Detect which cell encompasses the target text, then output its (X, Y) center coordinate. 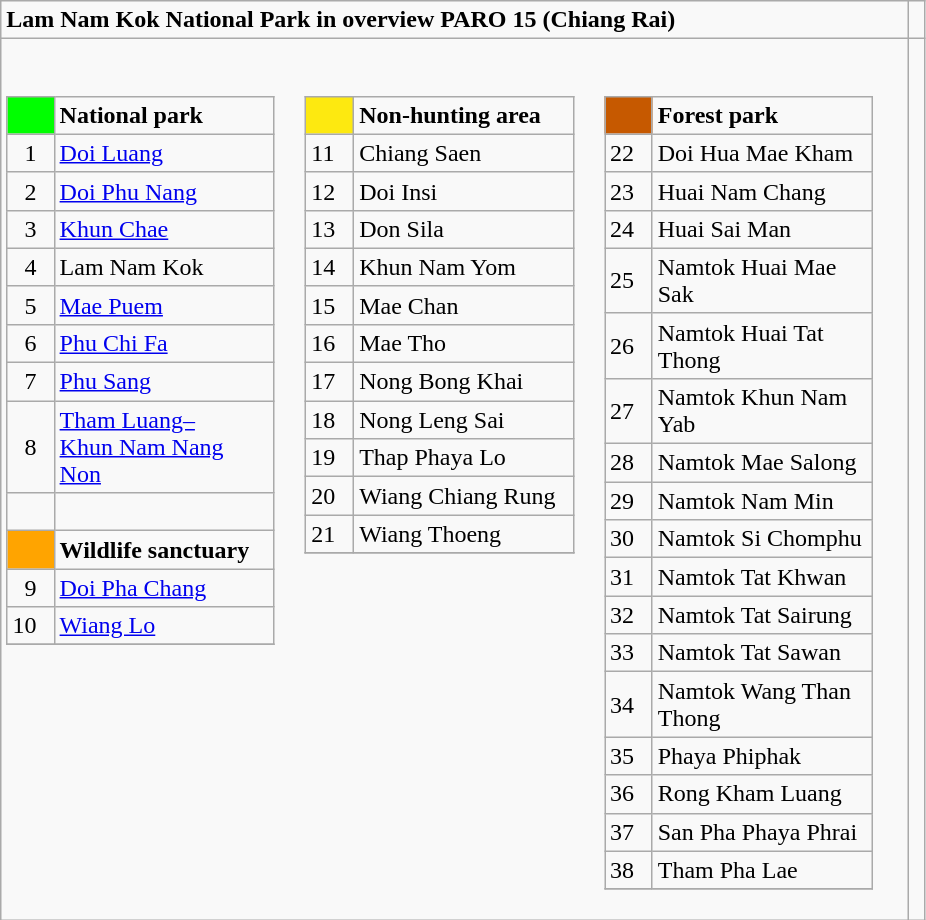
11 (330, 153)
Nong Bong Khai (464, 382)
Namtok Tat Khwan (762, 577)
Doi Hua Mae Kham (762, 153)
28 (629, 463)
17 (330, 382)
1 (30, 153)
Phaya Phiphak (762, 756)
Phu Chi Fa (164, 343)
27 (629, 410)
9 (30, 588)
23 (629, 191)
Wiang Chiang Rung (464, 496)
Wiang Lo (164, 626)
Huai Sai Man (762, 229)
36 (629, 794)
Khun Nam Yom (464, 267)
21 (330, 534)
Doi Luang (164, 153)
Tham Pha Lae (762, 870)
37 (629, 832)
Chiang Saen (464, 153)
38 (629, 870)
Namtok Si Chomphu (762, 539)
3 (30, 229)
Doi Pha Chang (164, 588)
4 (30, 267)
7 (30, 382)
Namtok Huai Tat Thong (762, 346)
16 (330, 343)
Non-hunting area (464, 115)
35 (629, 756)
18 (330, 420)
10 (30, 626)
San Pha Phaya Phrai (762, 832)
33 (629, 653)
12 (330, 191)
Forest park (762, 115)
Namtok Tat Sairung (762, 615)
National park (164, 115)
14 (330, 267)
19 (330, 458)
Doi Phu Nang (164, 191)
5 (30, 305)
29 (629, 501)
Nong Leng Sai (464, 420)
Namtok Khun Nam Yab (762, 410)
Doi Insi (464, 191)
26 (629, 346)
Mae Puem (164, 305)
Namtok Huai Mae Sak (762, 280)
22 (629, 153)
31 (629, 577)
Rong Kham Luang (762, 794)
15 (330, 305)
Tham Luang–Khun Nam Nang Non (164, 447)
Lam Nam Kok National Park in overview PARO 15 (Chiang Rai) (454, 20)
Mae Tho (464, 343)
Namtok Mae Salong (762, 463)
2 (30, 191)
32 (629, 615)
Don Sila (464, 229)
20 (330, 496)
Wiang Thoeng (464, 534)
Mae Chan (464, 305)
Khun Chae (164, 229)
24 (629, 229)
6 (30, 343)
34 (629, 704)
Thap Phaya Lo (464, 458)
Lam Nam Kok (164, 267)
Phu Sang (164, 382)
8 (30, 447)
13 (330, 229)
Namtok Nam Min (762, 501)
Wildlife sanctuary (164, 550)
Huai Nam Chang (762, 191)
Namtok Tat Sawan (762, 653)
Namtok Wang Than Thong (762, 704)
25 (629, 280)
30 (629, 539)
